For the text-containing cell, return its midpoint in [x, y] coordinate format. 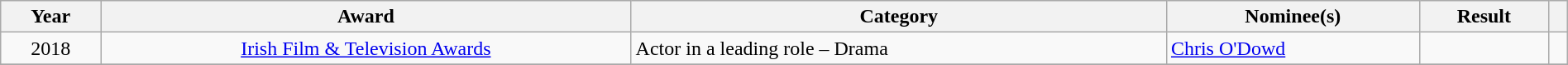
Year [51, 17]
Award [366, 17]
Category [898, 17]
Result [1484, 17]
Chris O'Dowd [1293, 48]
2018 [51, 48]
Nominee(s) [1293, 17]
Actor in a leading role – Drama [898, 48]
Irish Film & Television Awards [366, 48]
